Capture the cell that displays the provided text and extract its (x, y) central coordinate. 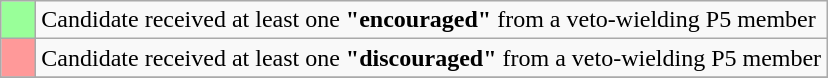
Candidate received at least one "encouraged" from a veto-wielding P5 member (432, 20)
Candidate received at least one "discouraged" from a veto-wielding P5 member (432, 58)
